Return the (X, Y) coordinate for the center point of the cell that contains the specified text.  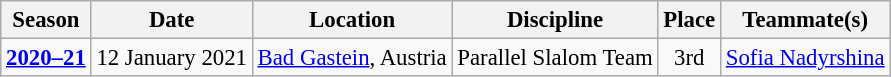
12 January 2021 (172, 58)
Season (46, 20)
Date (172, 20)
Sofia Nadyrshina (804, 58)
Parallel Slalom Team (555, 58)
Bad Gastein, Austria (352, 58)
2020–21 (46, 58)
Location (352, 20)
3rd (689, 58)
Place (689, 20)
Teammate(s) (804, 20)
Discipline (555, 20)
